Provide the (x, y) coordinate of the cell's center where the given text is located.  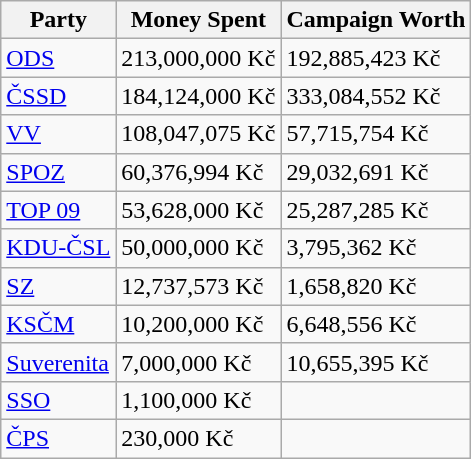
230,000 Kč (198, 438)
TOP 09 (58, 210)
ČPS (58, 438)
Campaign Worth (376, 20)
ČSSD (58, 96)
ODS (58, 58)
10,655,395 Kč (376, 362)
SPOZ (58, 172)
60,376,994 Kč (198, 172)
SZ (58, 286)
10,200,000 Kč (198, 324)
108,047,075 Kč (198, 134)
7,000,000 Kč (198, 362)
KSČM (58, 324)
1,658,820 Kč (376, 286)
6,648,556 Kč (376, 324)
25,287,285 Kč (376, 210)
53,628,000 Kč (198, 210)
184,124,000 Kč (198, 96)
3,795,362 Kč (376, 248)
29,032,691 Kč (376, 172)
192,885,423 Kč (376, 58)
1,100,000 Kč (198, 400)
Money Spent (198, 20)
SSO (58, 400)
213,000,000 Kč (198, 58)
Party (58, 20)
50,000,000 Kč (198, 248)
Suverenita (58, 362)
333,084,552 Kč (376, 96)
12,737,573 Kč (198, 286)
VV (58, 134)
57,715,754 Kč (376, 134)
KDU-ČSL (58, 248)
